Locate the cell with the specified text and output its (X, Y) center coordinate. 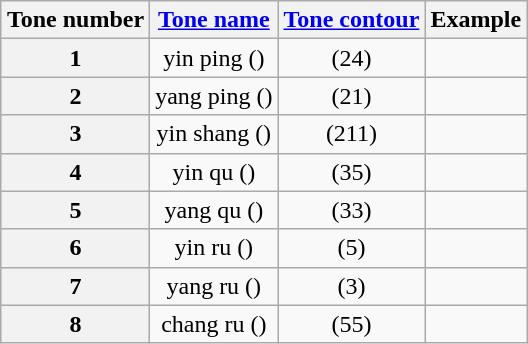
3 (75, 134)
yang ru () (214, 286)
7 (75, 286)
4 (75, 172)
yin ping () (214, 58)
8 (75, 324)
(3) (352, 286)
5 (75, 210)
(5) (352, 248)
(21) (352, 96)
yin shang () (214, 134)
(24) (352, 58)
(33) (352, 210)
6 (75, 248)
yang qu () (214, 210)
Tone name (214, 20)
Tone contour (352, 20)
Tone number (75, 20)
(55) (352, 324)
1 (75, 58)
2 (75, 96)
Example (476, 20)
yin ru () (214, 248)
chang ru () (214, 324)
(35) (352, 172)
yang ping () (214, 96)
yin qu () (214, 172)
(211) (352, 134)
